Provide the [X, Y] coordinate of the cell's center where the given text is located.  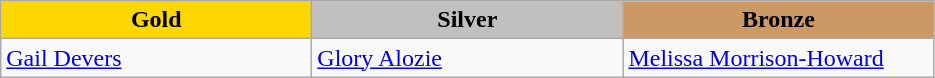
Bronze [778, 20]
Melissa Morrison-Howard [778, 58]
Gold [156, 20]
Silver [468, 20]
Glory Alozie [468, 58]
Gail Devers [156, 58]
